Detect which cell encompasses the target text, then output its (x, y) center coordinate. 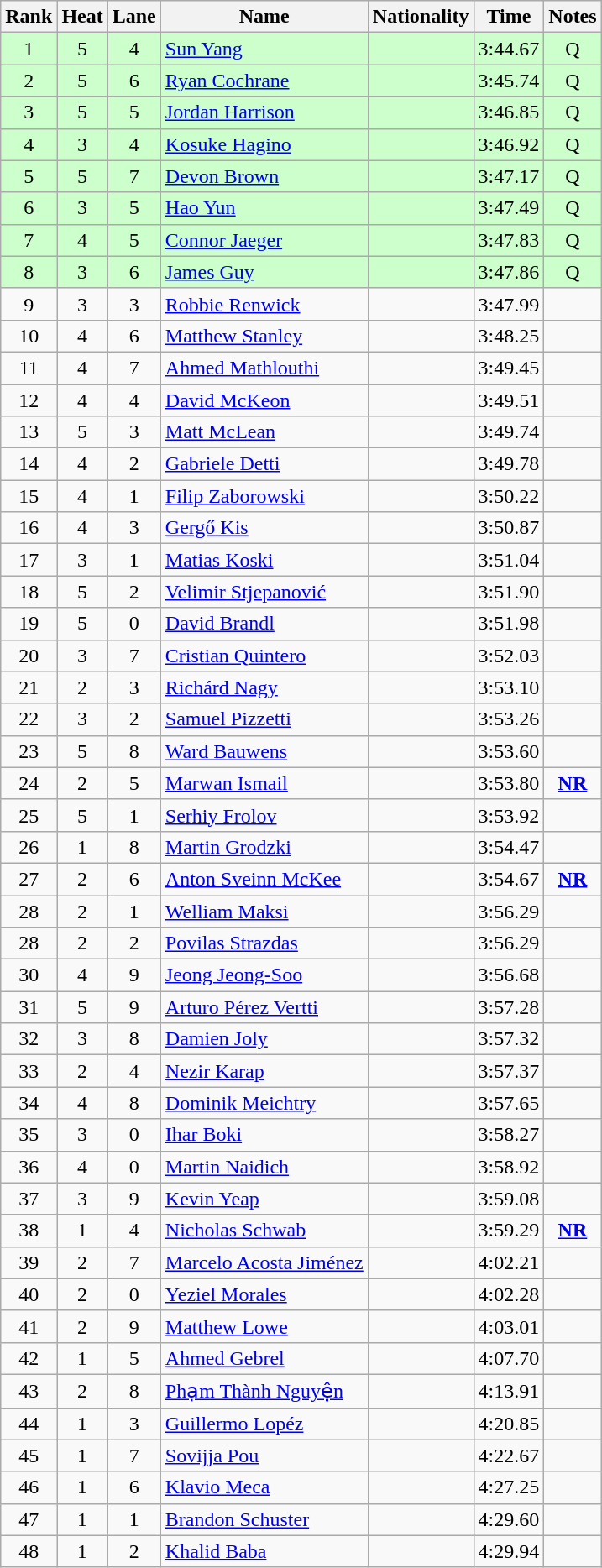
Richárd Nagy (264, 687)
25 (29, 815)
3:58.92 (509, 1167)
36 (29, 1167)
Marwan Ismail (264, 783)
Devon Brown (264, 176)
Yeziel Morales (264, 1294)
Jordan Harrison (264, 112)
Hao Yun (264, 208)
4:29.60 (509, 1519)
48 (29, 1551)
3:57.28 (509, 1007)
4:07.70 (509, 1358)
43 (29, 1391)
3:53.26 (509, 719)
3:54.47 (509, 847)
4:02.21 (509, 1262)
3:50.22 (509, 496)
33 (29, 1071)
Matt McLean (264, 432)
30 (29, 975)
16 (29, 528)
Klavio Meca (264, 1487)
35 (29, 1135)
3:53.80 (509, 783)
Sovijja Pou (264, 1456)
Ahmed Gebrel (264, 1358)
Martin Grodzki (264, 847)
22 (29, 719)
27 (29, 879)
19 (29, 624)
15 (29, 496)
3:44.67 (509, 49)
David Brandl (264, 624)
Kosuke Hagino (264, 144)
James Guy (264, 272)
10 (29, 336)
46 (29, 1487)
41 (29, 1326)
Marcelo Acosta Jiménez (264, 1262)
3:51.04 (509, 560)
3:57.37 (509, 1071)
14 (29, 464)
Gergő Kis (264, 528)
Anton Sveinn McKee (264, 879)
Heat (82, 17)
Guillermo Lopéz (264, 1424)
3:45.74 (509, 81)
42 (29, 1358)
23 (29, 751)
13 (29, 432)
David McKeon (264, 400)
3:47.49 (509, 208)
21 (29, 687)
3:59.08 (509, 1199)
Name (264, 17)
Gabriele Detti (264, 464)
3:47.83 (509, 240)
Khalid Baba (264, 1551)
38 (29, 1231)
31 (29, 1007)
Ahmed Mathlouthi (264, 368)
3:49.74 (509, 432)
Samuel Pizzetti (264, 719)
Matthew Stanley (264, 336)
Filip Zaborowski (264, 496)
Lane (134, 17)
Arturo Pérez Vertti (264, 1007)
Jeong Jeong-Soo (264, 975)
3:57.65 (509, 1103)
3:47.17 (509, 176)
37 (29, 1199)
3:49.45 (509, 368)
Kevin Yeap (264, 1199)
12 (29, 400)
4:02.28 (509, 1294)
4:20.85 (509, 1424)
3:50.87 (509, 528)
4:27.25 (509, 1487)
20 (29, 656)
Velimir Stjepanović (264, 592)
3:49.51 (509, 400)
Povilas Strazdas (264, 943)
Ihar Boki (264, 1135)
3:52.03 (509, 656)
11 (29, 368)
3:46.85 (509, 112)
3:47.86 (509, 272)
Matias Koski (264, 560)
Time (509, 17)
3:56.68 (509, 975)
Nezir Karap (264, 1071)
4:22.67 (509, 1456)
3:48.25 (509, 336)
Ward Bauwens (264, 751)
Ryan Cochrane (264, 81)
32 (29, 1039)
Rank (29, 17)
Notes (573, 17)
39 (29, 1262)
3:47.99 (509, 304)
17 (29, 560)
Sun Yang (264, 49)
Serhiy Frolov (264, 815)
4:13.91 (509, 1391)
44 (29, 1424)
34 (29, 1103)
4:03.01 (509, 1326)
3:51.90 (509, 592)
Connor Jaeger (264, 240)
47 (29, 1519)
3:46.92 (509, 144)
Matthew Lowe (264, 1326)
Brandon Schuster (264, 1519)
3:57.32 (509, 1039)
Damien Joly (264, 1039)
4:29.94 (509, 1551)
Nationality (421, 17)
3:53.60 (509, 751)
3:53.10 (509, 687)
24 (29, 783)
Cristian Quintero (264, 656)
Welliam Maksi (264, 911)
Martin Naidich (264, 1167)
Phạm Thành Nguyện (264, 1391)
40 (29, 1294)
Dominik Meichtry (264, 1103)
3:54.67 (509, 879)
3:51.98 (509, 624)
45 (29, 1456)
3:58.27 (509, 1135)
3:53.92 (509, 815)
18 (29, 592)
3:59.29 (509, 1231)
Nicholas Schwab (264, 1231)
Robbie Renwick (264, 304)
3:49.78 (509, 464)
26 (29, 847)
